Find where the given text appears and provide that cell's center as (x, y) coordinate. 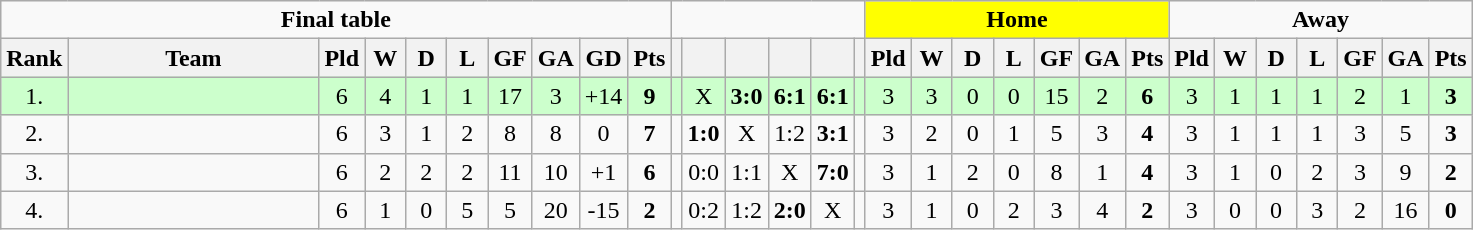
-15 (604, 210)
Away (1320, 20)
GD (604, 58)
0:0 (704, 172)
15 (1056, 96)
2. (34, 134)
16 (1406, 210)
2:0 (790, 210)
3:1 (832, 134)
+1 (604, 172)
17 (510, 96)
20 (556, 210)
0:2 (704, 210)
1:1 (746, 172)
+14 (604, 96)
Home (1016, 20)
7:0 (832, 172)
3. (34, 172)
11 (510, 172)
Rank (34, 58)
7 (650, 134)
1:0 (704, 134)
Team (194, 58)
1. (34, 96)
3:0 (746, 96)
10 (556, 172)
4. (34, 210)
Final table (336, 20)
